Provide the (x, y) coordinate of the cell's center where the given text is located.  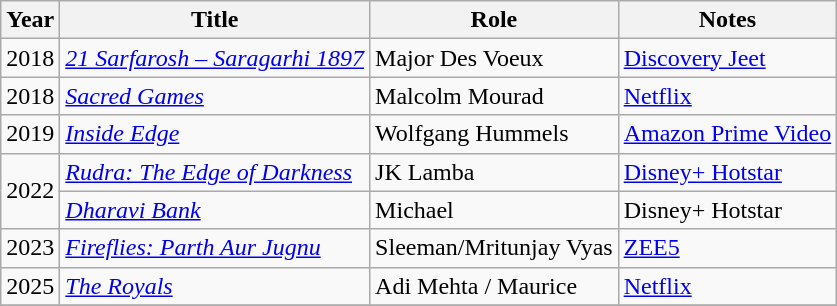
21 Sarfarosh – Saragarhi 1897 (215, 58)
Michael (494, 210)
2019 (30, 134)
Wolfgang Hummels (494, 134)
ZEE5 (727, 248)
Sacred Games (215, 96)
2022 (30, 191)
Sleeman/Mritunjay Vyas (494, 248)
Major Des Voeux (494, 58)
Notes (727, 20)
Adi Mehta / Maurice (494, 286)
Rudra: The Edge of Darkness (215, 172)
The Royals (215, 286)
Amazon Prime Video (727, 134)
Role (494, 20)
Year (30, 20)
Fireflies: Parth Aur Jugnu (215, 248)
2025 (30, 286)
JK Lamba (494, 172)
Dharavi Bank (215, 210)
Malcolm Mourad (494, 96)
Discovery Jeet (727, 58)
2023 (30, 248)
Inside Edge (215, 134)
Title (215, 20)
